Detect which cell encompasses the target text, then output its (X, Y) center coordinate. 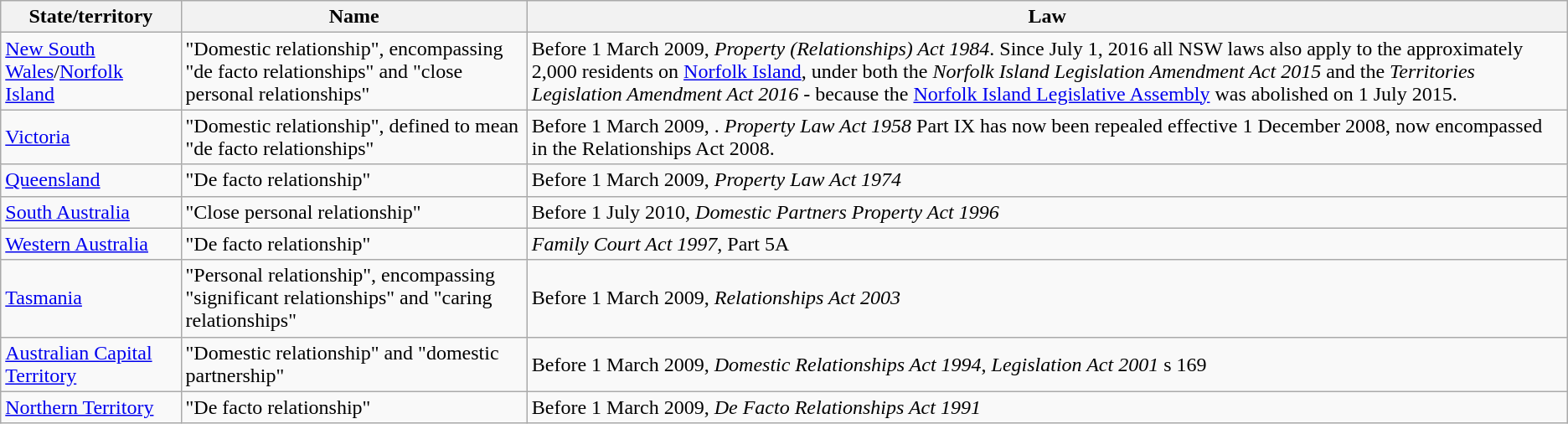
Before 1 July 2010, Domestic Partners Property Act 1996 (1047, 212)
Before 1 March 2009, . Property Law Act 1958 Part IX has now been repealed effective 1 December 2008, now encompassed in the Relationships Act 2008. (1047, 137)
"Personal relationship", encompassing "significant relationships" and "caring relationships" (353, 298)
State/territory (90, 17)
Name (353, 17)
"Domestic relationship", defined to mean "de facto relationships" (353, 137)
"Close personal relationship" (353, 212)
Law (1047, 17)
Western Australia (90, 244)
"Domestic relationship", encompassing "de facto relationships" and "close personal relationships" (353, 71)
Tasmania (90, 298)
Before 1 March 2009, Property Law Act 1974 (1047, 180)
Family Court Act 1997, Part 5A (1047, 244)
Queensland (90, 180)
"Domestic relationship" and "domestic partnership" (353, 364)
Northern Territory (90, 407)
New South Wales/Norfolk Island (90, 71)
South Australia (90, 212)
Australian Capital Territory (90, 364)
Before 1 March 2009, Relationships Act 2003 (1047, 298)
Before 1 March 2009, Domestic Relationships Act 1994, Legislation Act 2001 s 169 (1047, 364)
Before 1 March 2009, De Facto Relationships Act 1991 (1047, 407)
Victoria (90, 137)
